Search for the cell housing the specified text and yield its (X, Y) center coordinate. 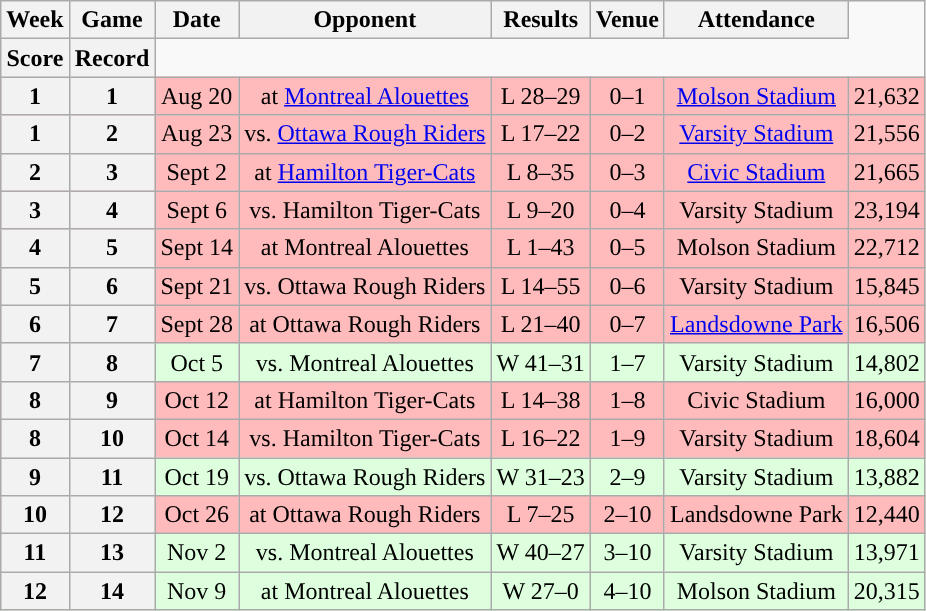
20,315 (886, 591)
L 9–20 (540, 210)
Oct 26 (197, 515)
4–10 (627, 591)
0–5 (627, 248)
23,194 (886, 210)
21,556 (886, 134)
Sept 2 (197, 172)
Opponent (365, 20)
L 1–43 (540, 248)
12,440 (886, 515)
L 8–35 (540, 172)
14,802 (886, 362)
W 40–27 (540, 553)
Oct 12 (197, 400)
L 14–55 (540, 286)
22,712 (886, 248)
Results (540, 20)
0–2 (627, 134)
Venue (627, 20)
0–6 (627, 286)
0–3 (627, 172)
2–10 (627, 515)
18,604 (886, 438)
1–7 (627, 362)
2–9 (627, 477)
Sept 14 (197, 248)
13,971 (886, 553)
Oct 19 (197, 477)
Sept 28 (197, 324)
Sept 21 (197, 286)
14 (112, 591)
16,506 (886, 324)
13,882 (886, 477)
Aug 20 (197, 96)
W 31–23 (540, 477)
Record (112, 58)
L 17–22 (540, 134)
3–10 (627, 553)
15,845 (886, 286)
1–8 (627, 400)
21,632 (886, 96)
L 7–25 (540, 515)
L 21–40 (540, 324)
Attendance (756, 20)
0–7 (627, 324)
Aug 23 (197, 134)
L 14–38 (540, 400)
21,665 (886, 172)
Nov 2 (197, 553)
L 28–29 (540, 96)
W 27–0 (540, 591)
0–1 (627, 96)
Date (197, 20)
Score (35, 58)
0–4 (627, 210)
Sept 6 (197, 210)
13 (112, 553)
L 16–22 (540, 438)
Week (35, 20)
W 41–31 (540, 362)
Nov 9 (197, 591)
Oct 14 (197, 438)
16,000 (886, 400)
Game (112, 20)
Oct 5 (197, 362)
1–9 (627, 438)
